Extract the (x, y) coordinate from the center of the cell holding the provided text.  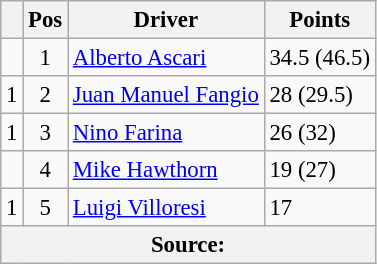
4 (46, 170)
3 (46, 133)
Juan Manuel Fangio (166, 95)
34.5 (46.5) (320, 58)
Nino Farina (166, 133)
5 (46, 208)
Luigi Villoresi (166, 208)
19 (27) (320, 170)
Driver (166, 20)
Source: (188, 245)
Points (320, 20)
2 (46, 95)
28 (29.5) (320, 95)
Pos (46, 20)
Alberto Ascari (166, 58)
17 (320, 208)
Mike Hawthorn (166, 170)
26 (32) (320, 133)
